Output the [x, y] coordinate of the center of the cell containing the given text.  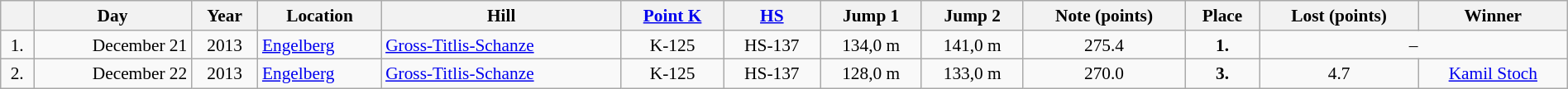
– [1413, 45]
128,0 m [872, 74]
Jump 1 [872, 16]
141,0 m [973, 45]
Year [225, 16]
Hill [501, 16]
275.4 [1104, 45]
Place [1222, 16]
Day [112, 16]
Lost (points) [1339, 16]
3. [1222, 74]
134,0 m [872, 45]
270.0 [1104, 74]
2. [17, 74]
HS [772, 16]
133,0 m [973, 74]
Winner [1493, 16]
4.7 [1339, 74]
Location [319, 16]
Point K [672, 16]
Kamil Stoch [1493, 74]
Jump 2 [973, 16]
Note (points) [1104, 16]
December 22 [112, 74]
December 21 [112, 45]
